From the cell containing the given text, extract its center point as [X, Y] coordinate. 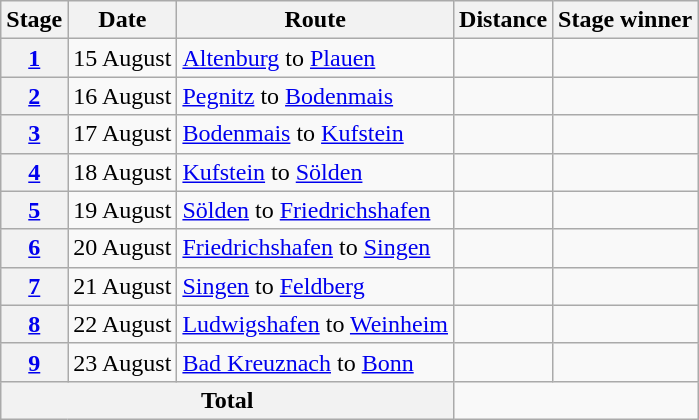
22 August [122, 324]
7 [34, 286]
16 August [122, 96]
15 August [122, 58]
Total [228, 400]
Bodenmais to Kufstein [316, 134]
Date [122, 20]
19 August [122, 210]
Stage [34, 20]
Pegnitz to Bodenmais [316, 96]
Distance [504, 20]
Kufstein to Sölden [316, 172]
5 [34, 210]
3 [34, 134]
18 August [122, 172]
Stage winner [626, 20]
8 [34, 324]
17 August [122, 134]
9 [34, 362]
21 August [122, 286]
23 August [122, 362]
Friedrichshafen to Singen [316, 248]
Ludwigshafen to Weinheim [316, 324]
20 August [122, 248]
Singen to Feldberg [316, 286]
6 [34, 248]
Route [316, 20]
2 [34, 96]
Altenburg to Plauen [316, 58]
1 [34, 58]
Bad Kreuznach to Bonn [316, 362]
4 [34, 172]
Sölden to Friedrichshafen [316, 210]
